Pinpoint the cell where the given text exists, returning its (X, Y) midpoint coordinate. 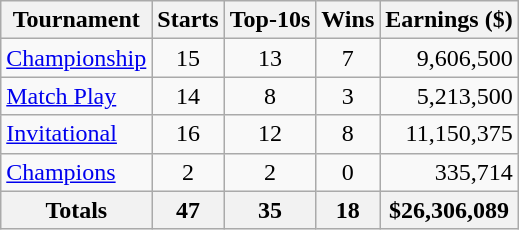
Top-10s (270, 20)
14 (188, 96)
35 (270, 210)
Earnings ($) (449, 20)
9,606,500 (449, 58)
11,150,375 (449, 134)
Invitational (76, 134)
Match Play (76, 96)
Starts (188, 20)
Wins (348, 20)
5,213,500 (449, 96)
0 (348, 172)
15 (188, 58)
13 (270, 58)
335,714 (449, 172)
47 (188, 210)
7 (348, 58)
12 (270, 134)
16 (188, 134)
Tournament (76, 20)
$26,306,089 (449, 210)
Championship (76, 58)
18 (348, 210)
Champions (76, 172)
Totals (76, 210)
3 (348, 96)
